Return [X, Y] of the center of cell containing provided text 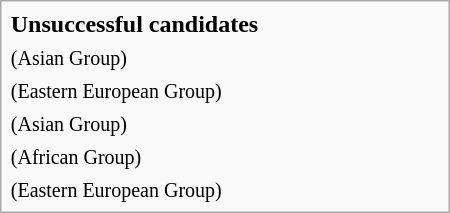
(African Group) [224, 156]
Unsuccessful candidates [224, 24]
